Determine the (X, Y) coordinate at the center of the cell enclosing the given text.  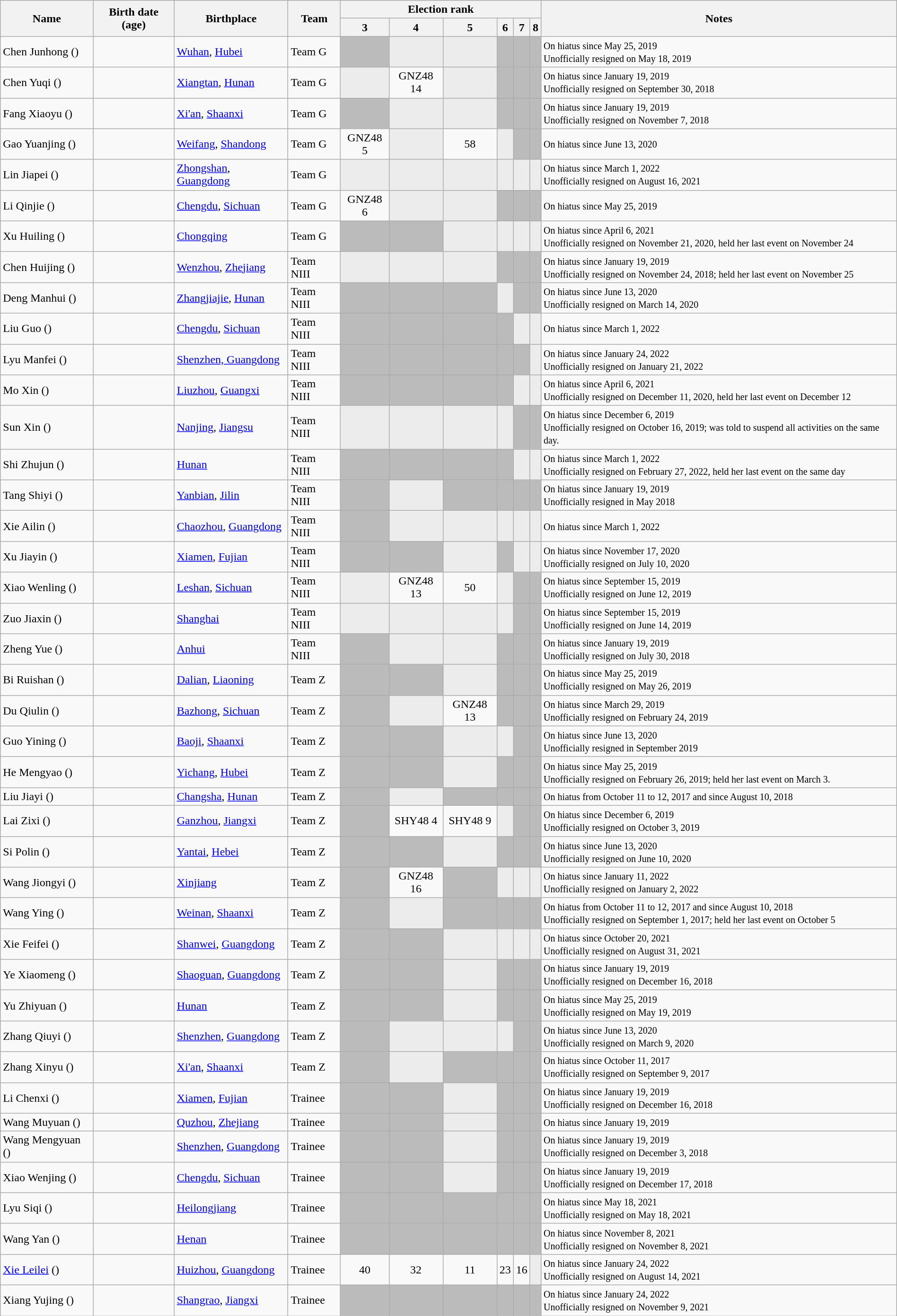
SHY48 4 (416, 821)
On hiatus since March 1, 2022Unofficially resigned on February 27, 2022, held her last event on the same day (719, 464)
Chen Junhong () (47, 52)
Liu Guo () (47, 328)
Zhongshan, Guangdong (231, 175)
Shaoguan, Guangdong (231, 975)
Yu Zhiyuan () (47, 1005)
GNZ48 16 (416, 882)
On hiatus since January 19, 2019 (719, 1122)
Mo Xin () (47, 391)
Weinan, Shaanxi (231, 914)
Shangrao, Jiangxi (231, 1300)
On hiatus since May 25, 2019Unofficially resigned on May 18, 2019 (719, 52)
On hiatus since April 6, 2021Unofficially resigned on December 11, 2020, held her last event on December 12 (719, 391)
Zhang Qiuyi () (47, 1037)
On hiatus since March 1, 2022Unofficially resigned on August 16, 2021 (719, 175)
Baoji, Shaanxi (231, 741)
Yanbian, Jilin (231, 496)
SHY48 9 (470, 821)
On hiatus since November 17, 2020Unofficially resigned on July 10, 2020 (719, 557)
Leshan, Sichuan (231, 587)
3 (365, 27)
On hiatus since January 19, 2019Unofficially resigned on December 3, 2018 (719, 1146)
Bi Ruishan () (47, 680)
Sun Xin () (47, 427)
On hiatus since October 20, 2021Unofficially resigned on August 31, 2021 (719, 944)
Zuo Jiaxin () (47, 619)
He Mengyao () (47, 772)
Xiao Wenjing () (47, 1177)
7 (521, 27)
Zhangjiajie, Hunan (231, 298)
On hiatus since June 13, 2020Unofficially resigned in September 2019 (719, 741)
Guo Yining () (47, 741)
Lyu Siqi () (47, 1208)
58 (470, 144)
GNZ48 14 (416, 82)
On hiatus since December 6, 2019Unofficially resigned on October 3, 2019 (719, 821)
On hiatus since June 13, 2020Unofficially resigned on June 10, 2020 (719, 851)
Team (314, 18)
Li Qinjie () (47, 205)
On hiatus since January 24, 2022Unofficially resigned on January 21, 2022 (719, 359)
Zheng Yue () (47, 649)
Wang Muyuan () (47, 1122)
On hiatus since March 29, 2019Unofficially resigned on February 24, 2019 (719, 710)
8 (536, 27)
On hiatus since January 19, 2019Unofficially resigned on December 17, 2018 (719, 1177)
On hiatus since January 19, 2019Unofficially resigned on November 24, 2018; held her last event on November 25 (719, 267)
Chen Yuqi () (47, 82)
Lin Jiapei () (47, 175)
Du Qiulin () (47, 710)
Xu Huiling () (47, 236)
GNZ48 6 (365, 205)
Heilongjiang (231, 1208)
50 (470, 587)
Shanghai (231, 619)
Wuhan, Hubei (231, 52)
Wang Ying () (47, 914)
40 (365, 1269)
On hiatus since January 19, 2019Unofficially resigned on July 30, 2018 (719, 649)
Bazhong, Sichuan (231, 710)
Chaozhou, Guangdong (231, 526)
Tang Shiyi () (47, 496)
Quzhou, Zhejiang (231, 1122)
Lai Zixi () (47, 821)
On hiatus since October 11, 2017Unofficially resigned on September 9, 2017 (719, 1067)
Name (47, 18)
On hiatus since January 24, 2022Unofficially resigned on November 9, 2021 (719, 1300)
On hiatus since December 6, 2019Unofficially resigned on October 16, 2019; was told to suspend all activities on the same day. (719, 427)
Xinjiang (231, 882)
Birth date (age) (133, 18)
Huizhou, Guangdong (231, 1269)
Xie Leilei () (47, 1269)
Li Chenxi () (47, 1098)
On hiatus since June 13, 2020 (719, 144)
On hiatus since January 19, 2019Unofficially resigned in May 2018 (719, 496)
Ye Xiaomeng () (47, 975)
On hiatus since November 8, 2021Unofficially resigned on November 8, 2021 (719, 1239)
Wang Jiongyi () (47, 882)
On hiatus since January 19, 2019Unofficially resigned on September 30, 2018 (719, 82)
On hiatus since May 18, 2021Unofficially resigned on May 18, 2021 (719, 1208)
Wenzhou, Zhejiang (231, 267)
Yantai, Hebei (231, 851)
On hiatus since January 24, 2022Unofficially resigned on August 14, 2021 (719, 1269)
On hiatus from October 11 to 12, 2017 and since August 10, 2018Unofficially resigned on September 1, 2017; held her last event on October 5 (719, 914)
Chongqing (231, 236)
GNZ48 5 (365, 144)
Wang Mengyuan () (47, 1146)
Deng Manhui () (47, 298)
Election rank (441, 9)
Si Polin () (47, 851)
Xiao Wenling () (47, 587)
Shi Zhujun () (47, 464)
Liuzhou, Guangxi (231, 391)
On hiatus since May 25, 2019 (719, 205)
23 (505, 1269)
Wang Yan () (47, 1239)
Zhang Xinyu () (47, 1067)
Dalian, Liaoning (231, 680)
Nanjing, Jiangsu (231, 427)
Lyu Manfei () (47, 359)
Fang Xiaoyu () (47, 113)
Xiang Yujing () (47, 1300)
On hiatus since May 25, 2019Unofficially resigned on February 26, 2019; held her last event on March 3. (719, 772)
On hiatus since May 25, 2019Unofficially resigned on May 26, 2019 (719, 680)
On hiatus since June 13, 2020Unofficially resigned on March 9, 2020 (719, 1037)
32 (416, 1269)
On hiatus since January 11, 2022Unofficially resigned on January 2, 2022 (719, 882)
Xie Feifei () (47, 944)
Chen Huijing () (47, 267)
Anhui (231, 649)
Weifang, Shandong (231, 144)
6 (505, 27)
Xu Jiayin () (47, 557)
Yichang, Hubei (231, 772)
On hiatus since January 19, 2019Unofficially resigned on November 7, 2018 (719, 113)
On hiatus since June 13, 2020Unofficially resigned on March 14, 2020 (719, 298)
On hiatus since September 15, 2019Unofficially resigned on June 14, 2019 (719, 619)
Henan (231, 1239)
5 (470, 27)
Birthplace (231, 18)
11 (470, 1269)
On hiatus from October 11 to 12, 2017 and since August 10, 2018 (719, 796)
Changsha, Hunan (231, 796)
Xiangtan, Hunan (231, 82)
Notes (719, 18)
Liu Jiayi () (47, 796)
4 (416, 27)
16 (521, 1269)
On hiatus since May 25, 2019Unofficially resigned on May 19, 2019 (719, 1005)
Ganzhou, Jiangxi (231, 821)
On hiatus since April 6, 2021Unofficially resigned on November 21, 2020, held her last event on November 24 (719, 236)
On hiatus since September 15, 2019Unofficially resigned on June 12, 2019 (719, 587)
Xie Ailin () (47, 526)
Shanwei, Guangdong (231, 944)
Gao Yuanjing () (47, 144)
